For the text-containing cell, return its midpoint in (x, y) coordinate format. 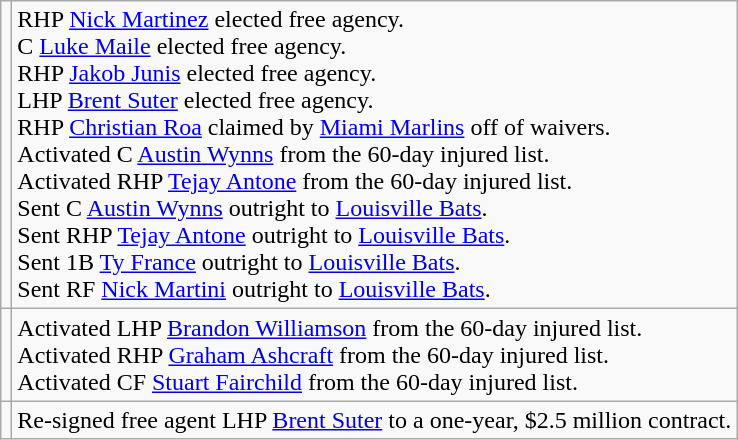
Re-signed free agent LHP Brent Suter to a one-year, $2.5 million contract. (374, 420)
